Capture the cell that displays the provided text and extract its [X, Y] central coordinate. 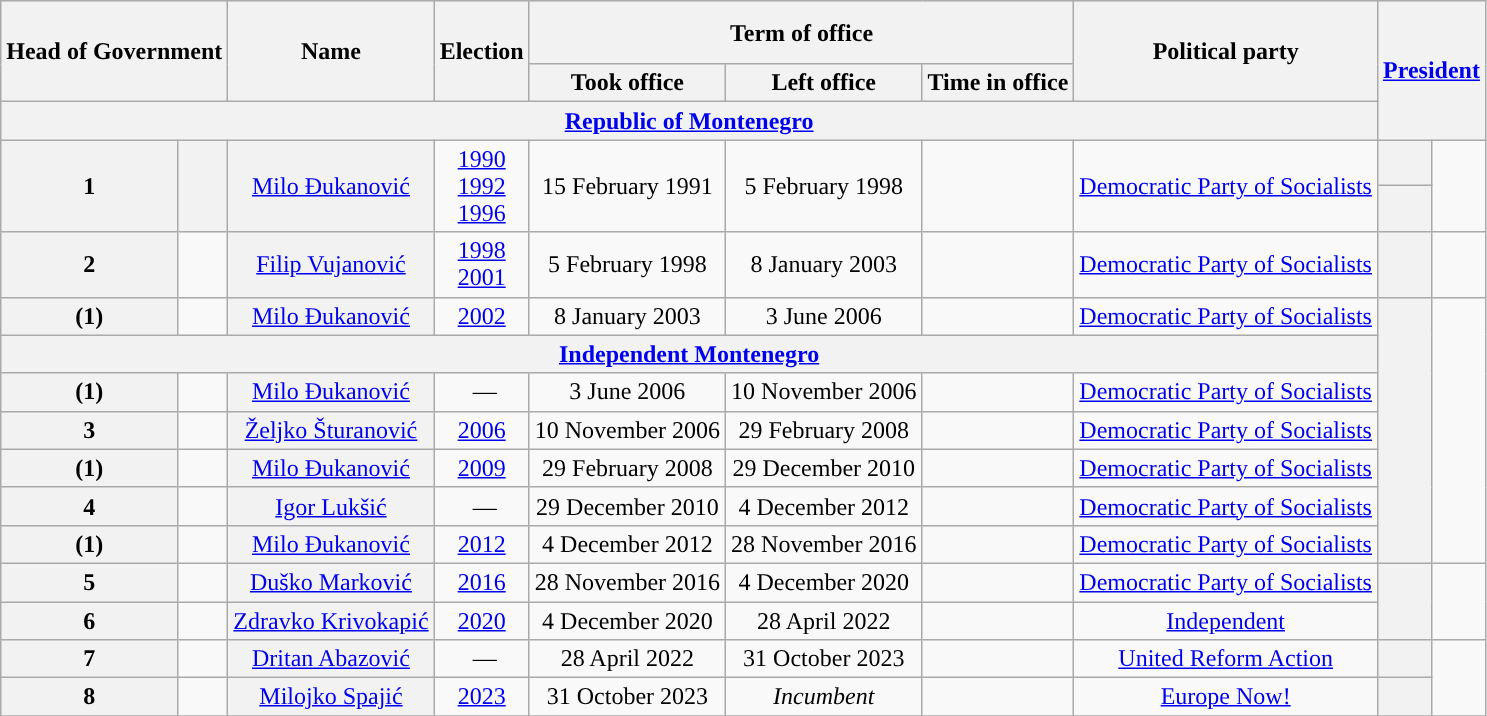
Term of office [802, 32]
4 [90, 506]
2016 [482, 582]
Time in office [998, 83]
Name [331, 52]
3 [90, 430]
5 [90, 582]
Head of Government [114, 52]
Independent Montenegro [690, 354]
Milojko Spajić [331, 697]
United Reform Action [1226, 659]
2 [90, 264]
Election [482, 52]
2020 [482, 621]
Left office [824, 83]
2023 [482, 697]
199019921996 [482, 186]
Dritan Abazović [331, 659]
Incumbent [824, 697]
15 February 1991 [627, 186]
19982001 [482, 264]
2006 [482, 430]
1 [90, 186]
Europe Now! [1226, 697]
6 [90, 621]
Political party [1226, 52]
8 [90, 697]
Took office [627, 83]
Republic of Montenegro [690, 121]
7 [90, 659]
2002 [482, 316]
Željko Šturanović [331, 430]
Independent [1226, 621]
2009 [482, 468]
President [1431, 70]
2012 [482, 544]
Duško Marković [331, 582]
Filip Vujanović [331, 264]
Igor Lukšić [331, 506]
Zdravko Krivokapić [331, 621]
